Provide the (X, Y) coordinate of the cell's center where the given text is located.  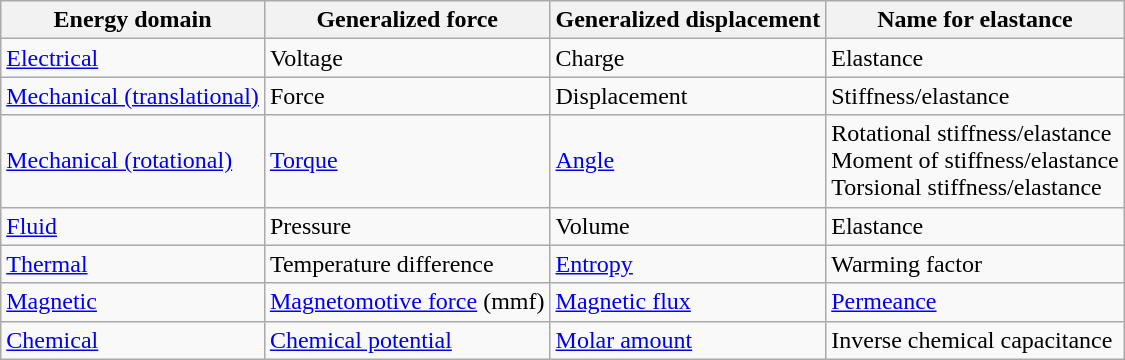
Entropy (688, 264)
Name for elastance (976, 20)
Generalized displacement (688, 20)
Rotational stiffness/elastanceMoment of stiffness/elastanceTorsional stiffness/elastance (976, 161)
Fluid (133, 226)
Magnetic (133, 302)
Energy domain (133, 20)
Thermal (133, 264)
Angle (688, 161)
Displacement (688, 96)
Temperature difference (407, 264)
Torque (407, 161)
Volume (688, 226)
Magnetomotive force (mmf) (407, 302)
Pressure (407, 226)
Magnetic flux (688, 302)
Warming factor (976, 264)
Voltage (407, 58)
Chemical (133, 340)
Stiffness/elastance (976, 96)
Electrical (133, 58)
Charge (688, 58)
Chemical potential (407, 340)
Molar amount (688, 340)
Mechanical (translational) (133, 96)
Mechanical (rotational) (133, 161)
Inverse chemical capacitance (976, 340)
Force (407, 96)
Permeance (976, 302)
Generalized force (407, 20)
